Return (X, Y) of the center of cell containing provided text 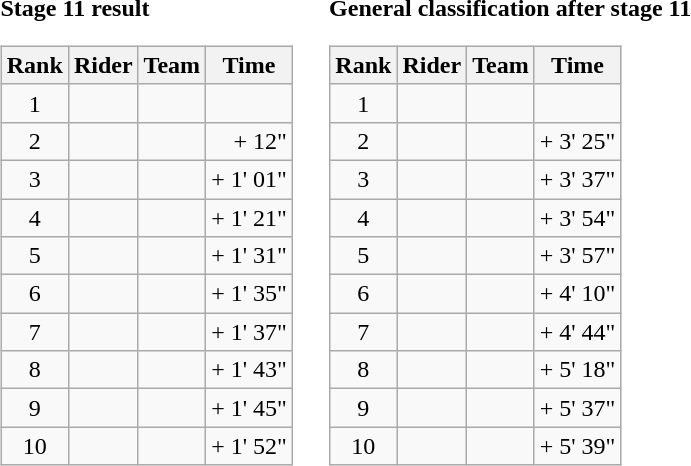
+ 4' 44" (578, 332)
+ 3' 54" (578, 217)
+ 3' 37" (578, 179)
+ 4' 10" (578, 294)
+ 5' 18" (578, 370)
+ 1' 35" (250, 294)
+ 3' 57" (578, 256)
+ 1' 01" (250, 179)
+ 1' 21" (250, 217)
+ 5' 37" (578, 408)
+ 12" (250, 141)
+ 1' 52" (250, 446)
+ 3' 25" (578, 141)
+ 1' 31" (250, 256)
+ 5' 39" (578, 446)
+ 1' 43" (250, 370)
+ 1' 37" (250, 332)
+ 1' 45" (250, 408)
